Pinpoint the cell where the given text exists, returning its [X, Y] midpoint coordinate. 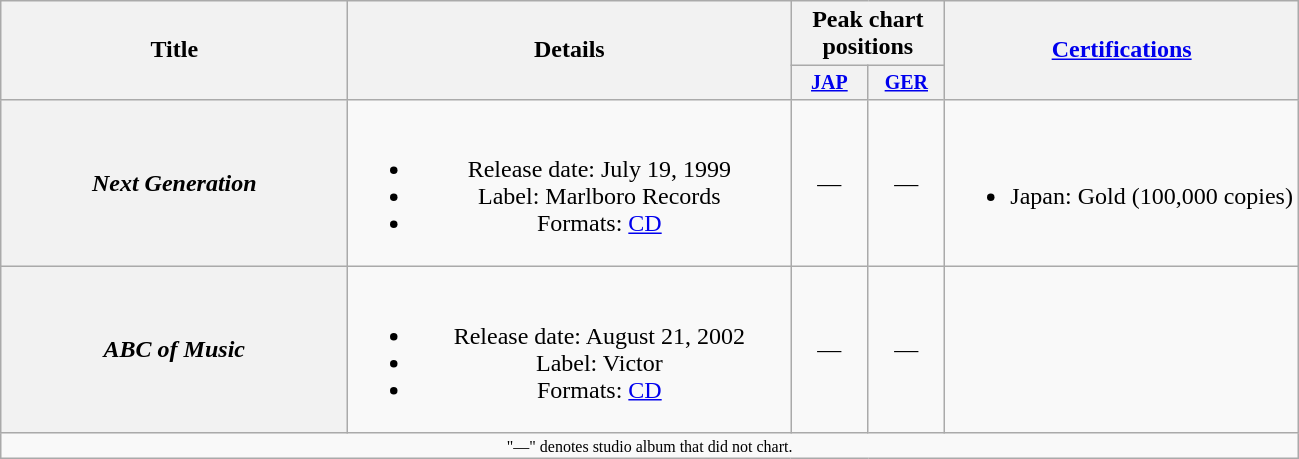
Details [570, 50]
JAP [830, 82]
Next Generation [174, 182]
Release date: August 21, 2002Label: VictorFormats: CD [570, 350]
Title [174, 50]
ABC of Music [174, 350]
Certifications [1122, 50]
"—" denotes studio album that did not chart. [650, 445]
Peak chart positions [868, 34]
GER [906, 82]
Japan: Gold (100,000 copies) [1122, 182]
Release date: July 19, 1999Label: Marlboro RecordsFormats: CD [570, 182]
